Capture the cell that displays the provided text and extract its (X, Y) central coordinate. 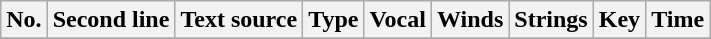
No. (24, 20)
Second line (111, 20)
Text source (239, 20)
Time (678, 20)
Winds (470, 20)
Strings (551, 20)
Vocal (398, 20)
Key (619, 20)
Type (334, 20)
